Search for the cell housing the specified text and yield its [X, Y] center coordinate. 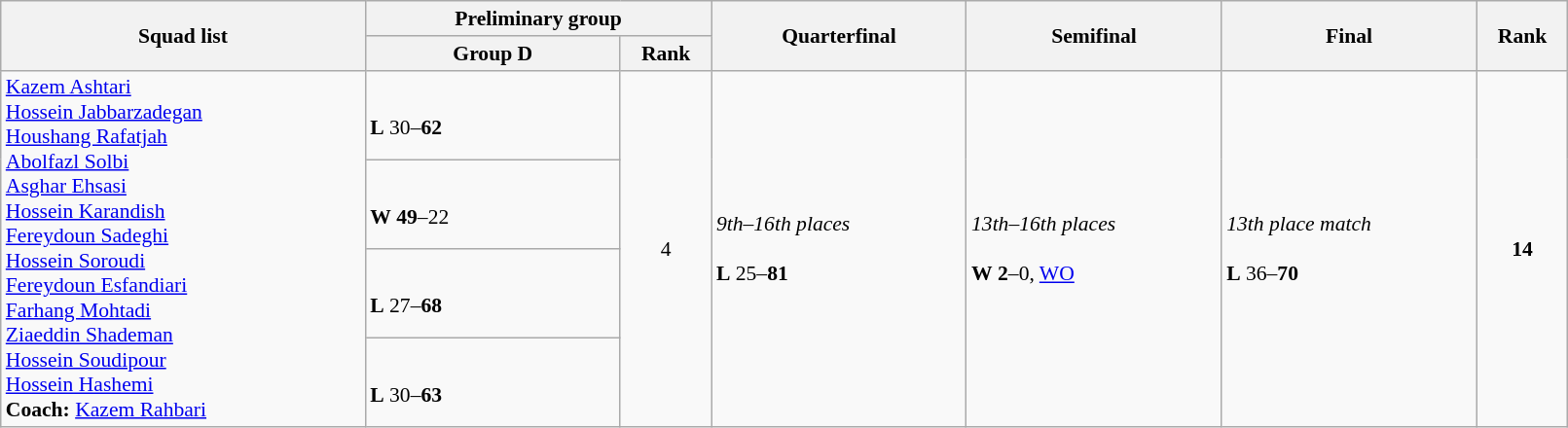
Final [1349, 35]
4 [666, 249]
14 [1522, 249]
L 27–68 [492, 294]
L 30–62 [492, 115]
13th–16th placesW 2–0, WO [1094, 249]
Preliminary group [538, 18]
Quarterfinal [839, 35]
9th–16th placesL 25–81 [839, 249]
L 30–63 [492, 383]
Squad list [183, 35]
13th place matchL 36–70 [1349, 249]
W 49–22 [492, 204]
Group D [492, 53]
Semifinal [1094, 35]
